Output the (X, Y) coordinate of the center of the cell containing the given text.  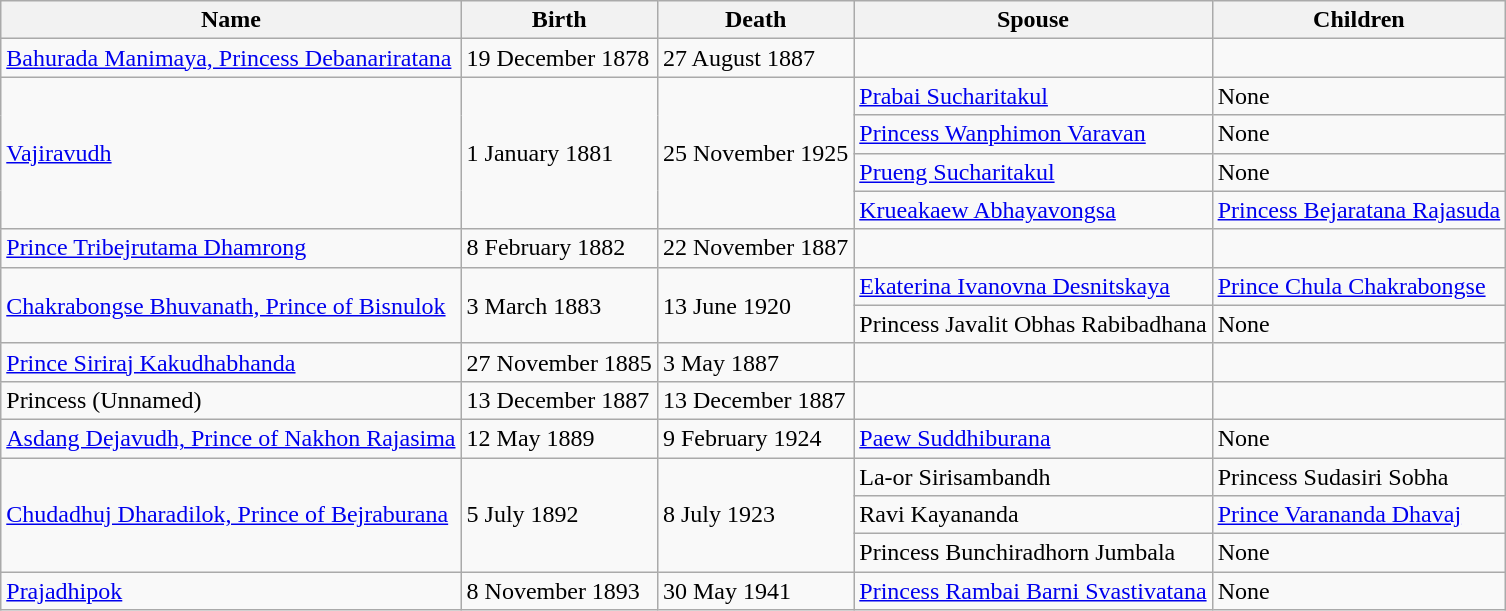
Princess Wanphimon Varavan (1033, 134)
Paew Suddhiburana (1033, 438)
Prince Chula Chakrabongse (1359, 286)
Asdang Dejavudh, Prince of Nakhon Rajasima (231, 438)
19 December 1878 (559, 58)
Birth (559, 20)
Princess Bunchiradhorn Jumbala (1033, 553)
22 November 1887 (755, 248)
Spouse (1033, 20)
13 June 1920 (755, 305)
8 July 1923 (755, 515)
Prince Siriraj Kakudhabhanda (231, 362)
Prince Varananda Dhavaj (1359, 515)
12 May 1889 (559, 438)
Name (231, 20)
Prince Tribejrutama Dhamrong (231, 248)
27 November 1885 (559, 362)
3 March 1883 (559, 305)
Ekaterina Ivanovna Desnitskaya (1033, 286)
Prajadhipok (231, 591)
Chudadhuj Dharadilok, Prince of Bejraburana (231, 515)
Princess Javalit Obhas Rabibadhana (1033, 324)
Princess (Unnamed) (231, 400)
Chakrabongse Bhuvanath, Prince of Bisnulok (231, 305)
Prabai Sucharitakul (1033, 96)
Children (1359, 20)
Ravi Kayananda (1033, 515)
Vajiravudh (231, 153)
Krueakaew Abhayavongsa (1033, 210)
30 May 1941 (755, 591)
La-or Sirisambandh (1033, 477)
Prueng Sucharitakul (1033, 172)
Princess Rambai Barni Svastivatana (1033, 591)
25 November 1925 (755, 153)
Princess Bejaratana Rajasuda (1359, 210)
27 August 1887 (755, 58)
Princess Sudasiri Sobha (1359, 477)
5 July 1892 (559, 515)
3 May 1887 (755, 362)
1 January 1881 (559, 153)
Death (755, 20)
9 February 1924 (755, 438)
8 November 1893 (559, 591)
Bahurada Manimaya, Princess Debanariratana (231, 58)
8 February 1882 (559, 248)
